Return the [X, Y] coordinate for the center point of the cell that contains the specified text.  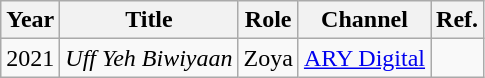
Title [149, 20]
Uff Yeh Biwiyaan [149, 58]
2021 [30, 58]
Zoya [268, 58]
Ref. [458, 20]
ARY Digital [364, 58]
Year [30, 20]
Role [268, 20]
Channel [364, 20]
